Extract the [X, Y] coordinate from the center of the cell holding the provided text.  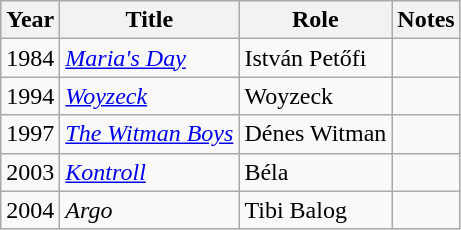
Title [150, 20]
The Witman Boys [150, 134]
Notes [426, 20]
1997 [30, 134]
Argo [150, 210]
Tibi Balog [316, 210]
Maria's Day [150, 58]
1994 [30, 96]
István Petőfi [316, 58]
1984 [30, 58]
Dénes Witman [316, 134]
Béla [316, 172]
Year [30, 20]
Role [316, 20]
2003 [30, 172]
Kontroll [150, 172]
2004 [30, 210]
